Scan for the cell matching the given text and deliver its (x, y) coordinate at center. 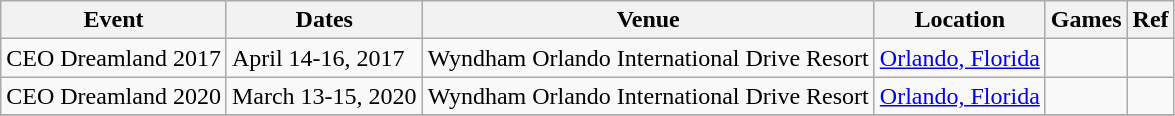
Venue (648, 20)
Dates (324, 20)
Location (960, 20)
Event (114, 20)
CEO Dreamland 2020 (114, 96)
April 14-16, 2017 (324, 58)
Ref (1150, 20)
March 13-15, 2020 (324, 96)
Games (1086, 20)
CEO Dreamland 2017 (114, 58)
